Return the [X, Y] coordinate for the center point of the cell that contains the specified text.  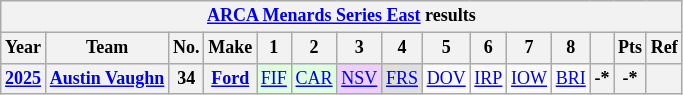
Ford [230, 78]
BRI [570, 78]
NSV [360, 78]
CAR [314, 78]
Pts [630, 48]
Team [106, 48]
2025 [24, 78]
IRP [488, 78]
FIF [274, 78]
8 [570, 48]
ARCA Menards Series East results [342, 16]
Year [24, 48]
DOV [446, 78]
7 [530, 48]
No. [186, 48]
IOW [530, 78]
Ref [664, 48]
Austin Vaughn [106, 78]
34 [186, 78]
Make [230, 48]
2 [314, 48]
6 [488, 48]
1 [274, 48]
4 [402, 48]
FRS [402, 78]
5 [446, 48]
3 [360, 48]
